Capture the cell that displays the provided text and extract its [x, y] central coordinate. 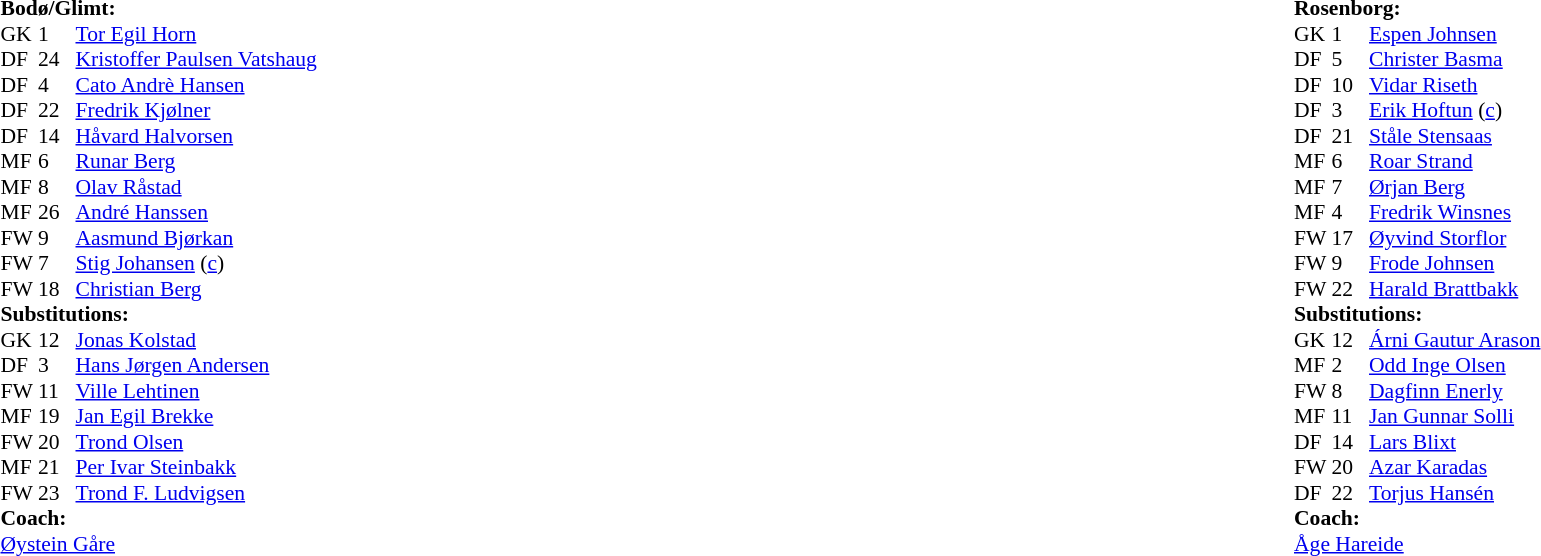
Christer Basma [1454, 59]
Lars Blixt [1454, 442]
26 [57, 213]
Azar Karadas [1454, 467]
18 [57, 289]
Roar Strand [1454, 161]
Jonas Kolstad [196, 340]
Odd Inge Olsen [1454, 365]
23 [57, 493]
Vidar Riseth [1454, 85]
2 [1351, 365]
Árni Gautur Arason [1454, 340]
10 [1351, 85]
Harald Brattbakk [1454, 289]
Ville Lehtinen [196, 391]
Torjus Hansén [1454, 493]
Trond F. Ludvigsen [196, 493]
Fredrik Kjølner [196, 111]
Jan Egil Brekke [196, 417]
24 [57, 59]
Olav Råstad [196, 187]
Christian Berg [196, 289]
Øyvind Storflor [1454, 238]
Ståle Stensaas [1454, 136]
Jan Gunnar Solli [1454, 417]
Tor Egil Horn [196, 34]
Aasmund Bjørkan [196, 238]
Stig Johansen (c) [196, 263]
Runar Berg [196, 161]
Dagfinn Enerly [1454, 391]
Per Ivar Steinbakk [196, 467]
19 [57, 417]
Cato Andrè Hansen [196, 85]
Espen Johnsen [1454, 34]
5 [1351, 59]
17 [1351, 238]
Frode Johnsen [1454, 263]
Trond Olsen [196, 442]
Ørjan Berg [1454, 187]
Kristoffer Paulsen Vatshaug [196, 59]
Håvard Halvorsen [196, 136]
Fredrik Winsnes [1454, 213]
Erik Hoftun (c) [1454, 111]
André Hanssen [196, 213]
Hans Jørgen Andersen [196, 365]
